Scan for the cell matching the given text and deliver its [X, Y] coordinate at center. 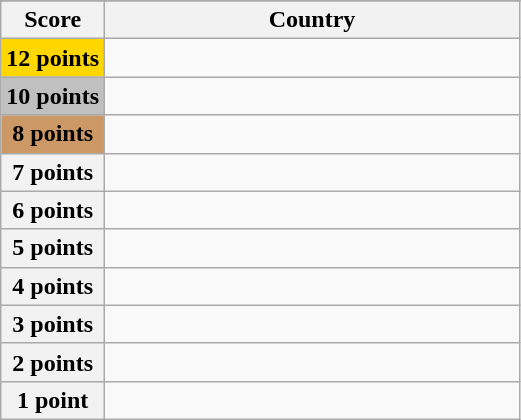
6 points [53, 210]
10 points [53, 96]
12 points [53, 58]
8 points [53, 134]
3 points [53, 324]
5 points [53, 248]
1 point [53, 400]
7 points [53, 172]
4 points [53, 286]
Score [53, 20]
2 points [53, 362]
Country [312, 20]
